Return the (x, y) coordinate for the center point of the cell that contains the specified text.  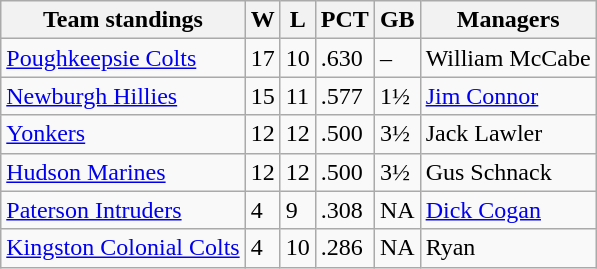
Ryan (508, 248)
Jack Lawler (508, 134)
Newburgh Hillies (123, 96)
Poughkeepsie Colts (123, 58)
.308 (344, 210)
17 (262, 58)
– (397, 58)
PCT (344, 20)
William McCabe (508, 58)
Kingston Colonial Colts (123, 248)
L (298, 20)
Jim Connor (508, 96)
GB (397, 20)
.286 (344, 248)
Yonkers (123, 134)
Hudson Marines (123, 172)
Managers (508, 20)
11 (298, 96)
Dick Cogan (508, 210)
15 (262, 96)
W (262, 20)
9 (298, 210)
Team standings (123, 20)
.577 (344, 96)
Gus Schnack (508, 172)
Paterson Intruders (123, 210)
.630 (344, 58)
1½ (397, 96)
